For the text-containing cell, return its midpoint in [X, Y] coordinate format. 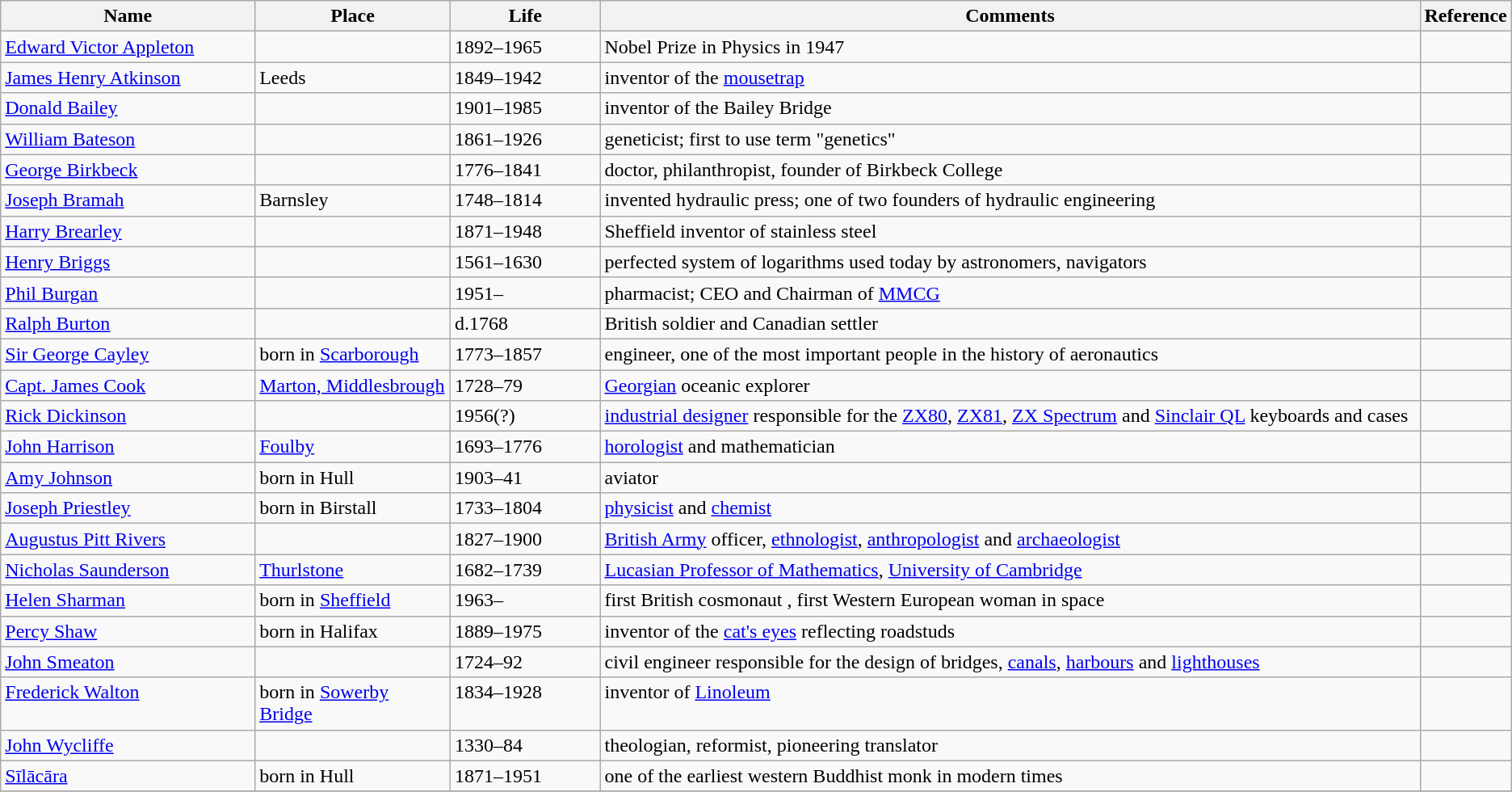
one of the earliest western Buddhist monk in modern times [1010, 776]
born in Halifax [353, 631]
Capt. James Cook [128, 385]
theologian, reformist, pioneering translator [1010, 745]
Place [353, 16]
1682–1739 [525, 570]
Henry Briggs [128, 262]
Sir George Cayley [128, 354]
John Harrison [128, 447]
1892–1965 [525, 47]
pharmacist; CEO and Chairman of MMCG [1010, 293]
Sīlācāra [128, 776]
William Bateson [128, 139]
Sheffield inventor of stainless steel [1010, 231]
1849–1942 [525, 78]
Harry Brearley [128, 231]
British Army officer, ethnologist, anthropologist and archaeologist [1010, 539]
1561–1630 [525, 262]
1871–1951 [525, 776]
Augustus Pitt Rivers [128, 539]
inventor of the mousetrap [1010, 78]
doctor, philanthropist, founder of Birkbeck College [1010, 170]
Foulby [353, 447]
Thurlstone [353, 570]
Name [128, 16]
horologist and mathematician [1010, 447]
1834–1928 [525, 703]
born in Birstall [353, 508]
1733–1804 [525, 508]
1889–1975 [525, 631]
inventor of Linoleum [1010, 703]
Reference [1465, 16]
George Birkbeck [128, 170]
Phil Burgan [128, 293]
Nobel Prize in Physics in 1947 [1010, 47]
born in Sheffield [353, 600]
Donald Bailey [128, 108]
invented hydraulic press; one of two founders of hydraulic engineering [1010, 200]
Joseph Priestley [128, 508]
1861–1926 [525, 139]
1827–1900 [525, 539]
first British cosmonaut , first Western European woman in space [1010, 600]
inventor of the cat's eyes reflecting roadstuds [1010, 631]
1330–84 [525, 745]
geneticist; first to use term "genetics" [1010, 139]
1963– [525, 600]
Helen Sharman [128, 600]
Ralph Burton [128, 323]
John Wycliffe [128, 745]
born in Scarborough [353, 354]
Leeds [353, 78]
John Smeaton [128, 662]
1956(?) [525, 416]
Rick Dickinson [128, 416]
1773–1857 [525, 354]
d.1768 [525, 323]
Comments [1010, 16]
Marton, Middlesbrough [353, 385]
1871–1948 [525, 231]
1951– [525, 293]
Life [525, 16]
perfected system of logarithms used today by astronomers, navigators [1010, 262]
born in Sowerby Bridge [353, 703]
Amy Johnson [128, 478]
aviator [1010, 478]
1728–79 [525, 385]
James Henry Atkinson [128, 78]
engineer, one of the most important people in the history of aeronautics [1010, 354]
1901–1985 [525, 108]
1776–1841 [525, 170]
Joseph Bramah [128, 200]
Nicholas Saunderson [128, 570]
civil engineer responsible for the design of bridges, canals, harbours and lighthouses [1010, 662]
Lucasian Professor of Mathematics, University of Cambridge [1010, 570]
1748–1814 [525, 200]
Barnsley [353, 200]
Edward Victor Appleton [128, 47]
inventor of the Bailey Bridge [1010, 108]
1903–41 [525, 478]
1724–92 [525, 662]
1693–1776 [525, 447]
Georgian oceanic explorer [1010, 385]
Percy Shaw [128, 631]
industrial designer responsible for the ZX80, ZX81, ZX Spectrum and Sinclair QL keyboards and cases [1010, 416]
British soldier and Canadian settler [1010, 323]
physicist and chemist [1010, 508]
Frederick Walton [128, 703]
